Extract the [x, y] coordinate from the center of the cell holding the provided text.  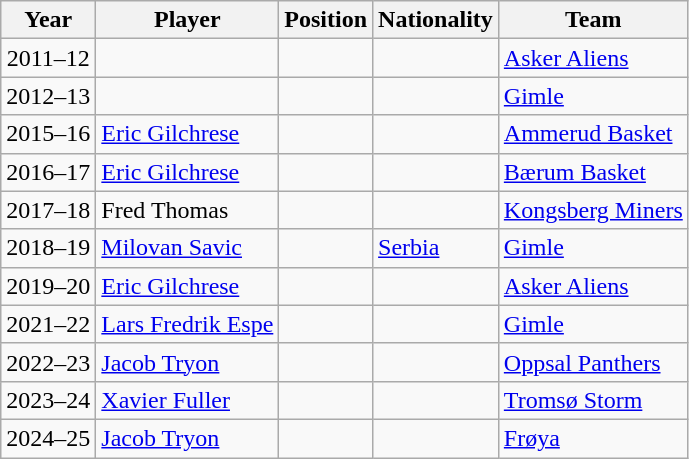
Player [188, 20]
2023–24 [48, 400]
2019–20 [48, 286]
Nationality [436, 20]
Xavier Fuller [188, 400]
Kongsberg Miners [593, 210]
Serbia [436, 248]
2024–25 [48, 438]
2016–17 [48, 172]
Team [593, 20]
Tromsø Storm [593, 400]
2022–23 [48, 362]
Position [326, 20]
Bærum Basket [593, 172]
Year [48, 20]
2017–18 [48, 210]
2021–22 [48, 324]
Oppsal Panthers [593, 362]
Milovan Savic [188, 248]
Frøya [593, 438]
2018–19 [48, 248]
2012–13 [48, 96]
2011–12 [48, 58]
Lars Fredrik Espe [188, 324]
Fred Thomas [188, 210]
Ammerud Basket [593, 134]
2015–16 [48, 134]
